Capture the cell that displays the provided text and extract its [x, y] central coordinate. 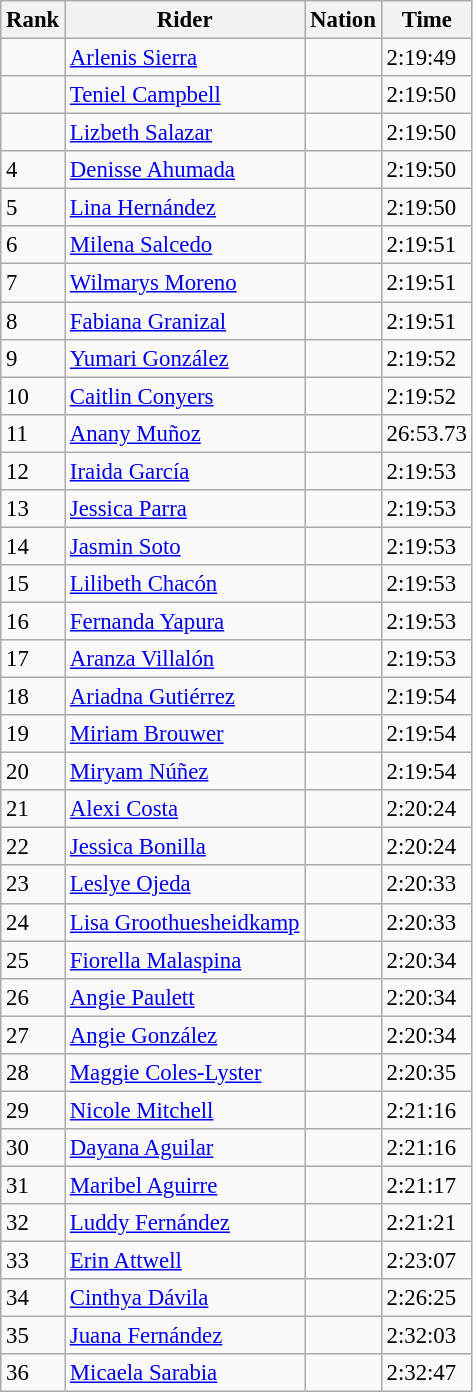
Wilmarys Moreno [185, 283]
Milena Salcedo [185, 245]
15 [33, 584]
Juana Fernández [185, 1336]
7 [33, 283]
Yumari González [185, 358]
4 [33, 170]
29 [33, 1110]
Lisa Groothuesheidkamp [185, 922]
33 [33, 1261]
13 [33, 509]
5 [33, 208]
26:53.73 [426, 433]
Miriam Brouwer [185, 734]
24 [33, 922]
Lina Hernández [185, 208]
Angie González [185, 1035]
Nicole Mitchell [185, 1110]
25 [33, 960]
16 [33, 621]
18 [33, 697]
Iraida García [185, 471]
2:20:35 [426, 1073]
30 [33, 1148]
10 [33, 396]
Rank [33, 20]
36 [33, 1373]
Nation [343, 20]
Jessica Parra [185, 509]
17 [33, 659]
Jessica Bonilla [185, 847]
32 [33, 1223]
14 [33, 546]
Angie Paulett [185, 997]
Fernanda Yapura [185, 621]
9 [33, 358]
2:21:21 [426, 1223]
Alexi Costa [185, 809]
Leslye Ojeda [185, 885]
22 [33, 847]
2:23:07 [426, 1261]
Teniel Campbell [185, 95]
35 [33, 1336]
23 [33, 885]
Maribel Aguirre [185, 1185]
Denisse Ahumada [185, 170]
Jasmin Soto [185, 546]
21 [33, 809]
Micaela Sarabia [185, 1373]
28 [33, 1073]
Miryam Núñez [185, 772]
Anany Muñoz [185, 433]
6 [33, 245]
8 [33, 321]
27 [33, 1035]
Dayana Aguilar [185, 1148]
Caitlin Conyers [185, 396]
2:21:17 [426, 1185]
2:32:03 [426, 1336]
26 [33, 997]
Lizbeth Salazar [185, 133]
19 [33, 734]
Arlenis Sierra [185, 58]
2:26:25 [426, 1298]
Time [426, 20]
Maggie Coles-Lyster [185, 1073]
31 [33, 1185]
Lilibeth Chacón [185, 584]
34 [33, 1298]
20 [33, 772]
12 [33, 471]
2:19:49 [426, 58]
Cinthya Dávila [185, 1298]
Aranza Villalón [185, 659]
Fabiana Granizal [185, 321]
2:32:47 [426, 1373]
Rider [185, 20]
Erin Attwell [185, 1261]
11 [33, 433]
Fiorella Malaspina [185, 960]
Luddy Fernández [185, 1223]
Ariadna Gutiérrez [185, 697]
